Search for the cell housing the specified text and yield its (X, Y) center coordinate. 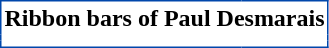
Ribbon bars of Paul Desmarais (165, 18)
